Return (X, Y) of the center of cell containing provided text 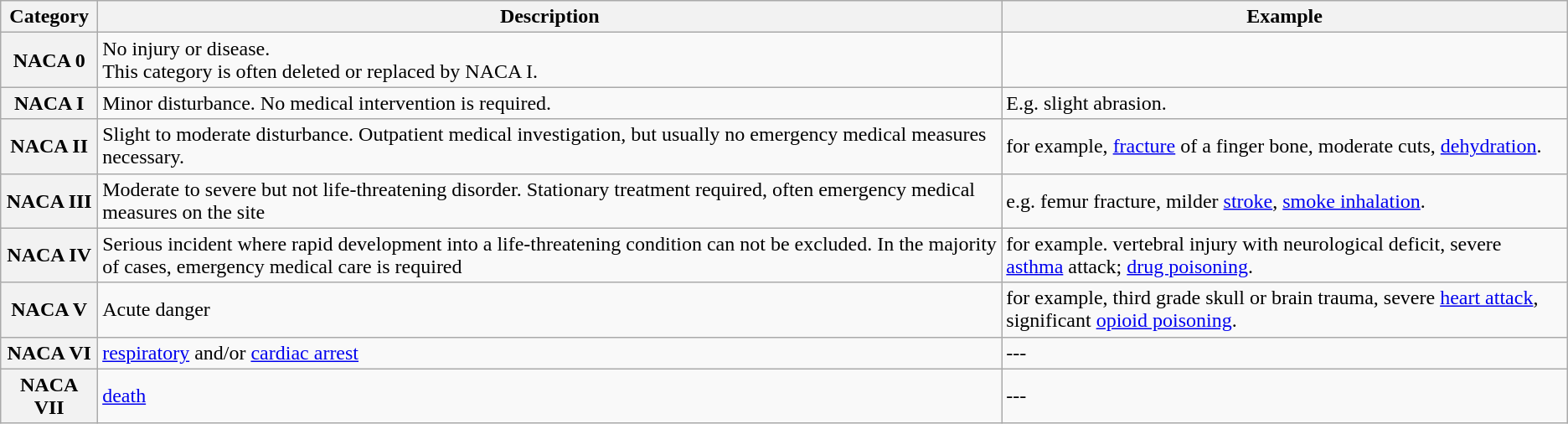
Minor disturbance. No medical intervention is required. (549, 103)
NACA IV (49, 255)
for example. vertebral injury with neurological deficit, severe asthma attack; drug poisoning. (1285, 255)
E.g. slight abrasion. (1285, 103)
NACA I (49, 103)
for example, third grade skull or brain trauma, severe heart attack, significant opioid poisoning. (1285, 310)
No injury or disease. This category is often deleted or replaced by NACA I. (549, 60)
Moderate to severe but not life-threatening disorder. Stationary treatment required, often emergency medical measures on the site (549, 201)
Description (549, 17)
Example (1285, 17)
for example, fracture of a finger bone, moderate cuts, dehydration. (1285, 146)
respiratory and/or cardiac arrest (549, 353)
NACA VI (49, 353)
NACA 0 (49, 60)
Slight to moderate disturbance. Outpatient medical investigation, but usually no emergency medical measures necessary. (549, 146)
death (549, 396)
NACA V (49, 310)
Category (49, 17)
NACA II (49, 146)
e.g. femur fracture, milder stroke, smoke inhalation. (1285, 201)
NACA III (49, 201)
Acute danger (549, 310)
NACA VII (49, 396)
